Scan for the cell matching the given text and deliver its [x, y] coordinate at center. 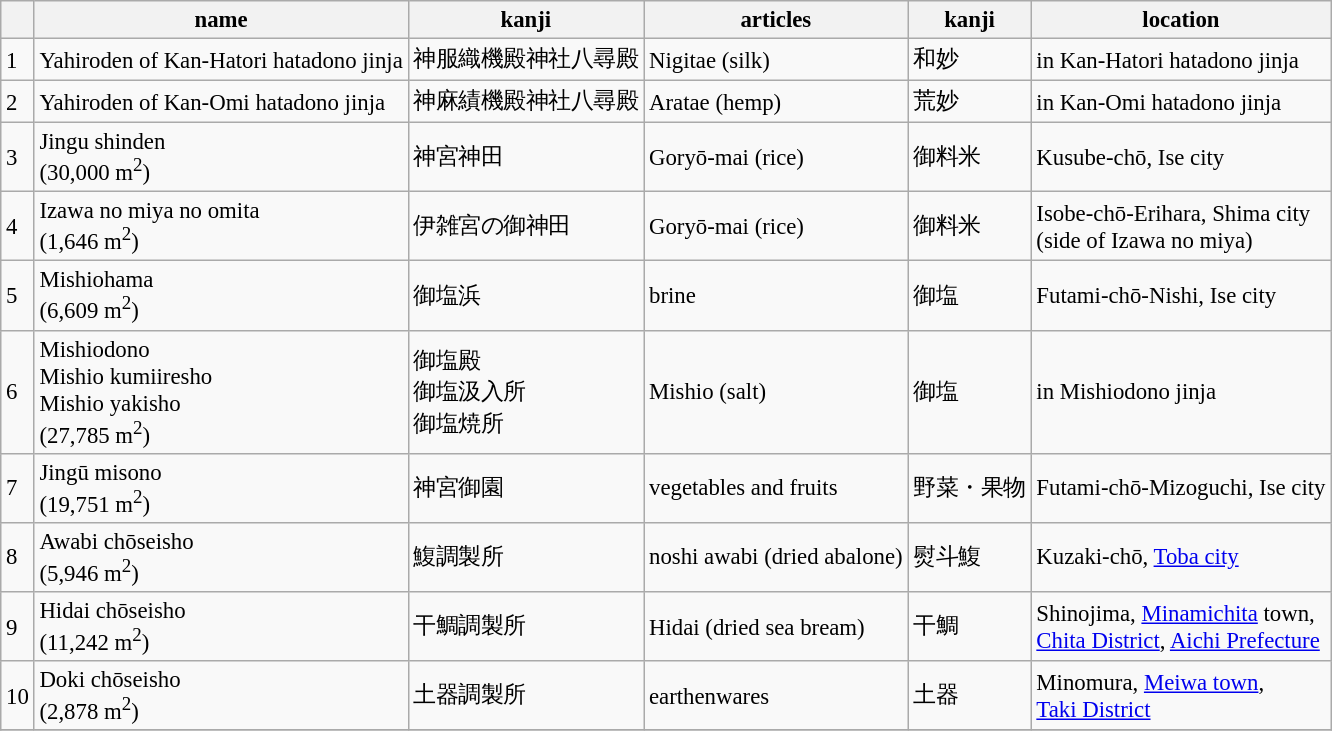
野菜・果物 [970, 488]
6 [18, 392]
articles [776, 20]
御塩殿御塩汲入所御塩焼所 [526, 392]
Jingū misono (19,751 m2) [221, 488]
御塩浜 [526, 296]
Kusube-chō, Ise city [1181, 158]
Futami-chō-Nishi, Ise city [1181, 296]
Doki chōseisho (2,878 m2) [221, 696]
4 [18, 226]
1 [18, 60]
Izawa no miya no omita (1,646 m2) [221, 226]
Hidai (dried sea bream) [776, 626]
in Mishiodono jinja [1181, 392]
Jingu shinden (30,000 m2) [221, 158]
in Kan-Hatori hatadono jinja [1181, 60]
Kuzaki-chō, Toba city [1181, 558]
干鯛 [970, 626]
2 [18, 102]
土器 [970, 696]
和妙 [970, 60]
神服織機殿神社八尋殿 [526, 60]
location [1181, 20]
7 [18, 488]
Isobe-chō-Erihara, Shima city(side of Izawa no miya) [1181, 226]
Mishio (salt) [776, 392]
Yahiroden of Kan-Hatori hatadono jinja [221, 60]
earthenwares [776, 696]
name [221, 20]
Awabi chōseisho (5,946 m2) [221, 558]
干鯛調製所 [526, 626]
Yahiroden of Kan-Omi hatadono jinja [221, 102]
Futami-chō-Mizoguchi, Ise city [1181, 488]
荒妙 [970, 102]
熨斗鰒 [970, 558]
神麻績機殿神社八尋殿 [526, 102]
noshi awabi (dried abalone) [776, 558]
in Kan-Omi hatadono jinja [1181, 102]
Shinojima, Minamichita town, Chita District, Aichi Prefecture [1181, 626]
鰒調製所 [526, 558]
Hidai chōseisho (11,242 m2) [221, 626]
Aratae (hemp) [776, 102]
神宮神田 [526, 158]
Minomura, Meiwa town, Taki District [1181, 696]
vegetables and fruits [776, 488]
伊雑宮の御神田 [526, 226]
10 [18, 696]
8 [18, 558]
神宮御園 [526, 488]
brine [776, 296]
土器調製所 [526, 696]
Mishiohama (6,609 m2) [221, 296]
5 [18, 296]
Nigitae (silk) [776, 60]
3 [18, 158]
MishiodonoMishio kumiireshoMishio yakisho (27,785 m2) [221, 392]
9 [18, 626]
